For the text-containing cell, return its midpoint in (X, Y) coordinate format. 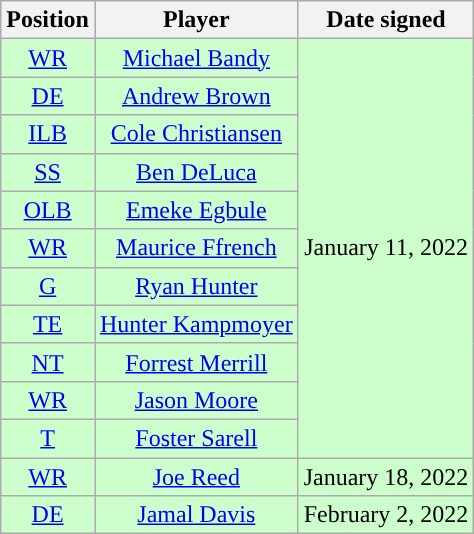
Player (196, 20)
G (48, 286)
February 2, 2022 (386, 515)
Forrest Merrill (196, 362)
Andrew Brown (196, 96)
TE (48, 324)
Ryan Hunter (196, 286)
Cole Christiansen (196, 134)
Position (48, 20)
Maurice Ffrench (196, 248)
NT (48, 362)
Michael Bandy (196, 58)
ILB (48, 134)
Hunter Kampmoyer (196, 324)
Jamal Davis (196, 515)
Jason Moore (196, 400)
Date signed (386, 20)
SS (48, 172)
January 11, 2022 (386, 248)
Emeke Egbule (196, 210)
January 18, 2022 (386, 477)
Foster Sarell (196, 438)
T (48, 438)
OLB (48, 210)
Joe Reed (196, 477)
Ben DeLuca (196, 172)
